Extract the [X, Y] coordinate from the center of the cell holding the provided text.  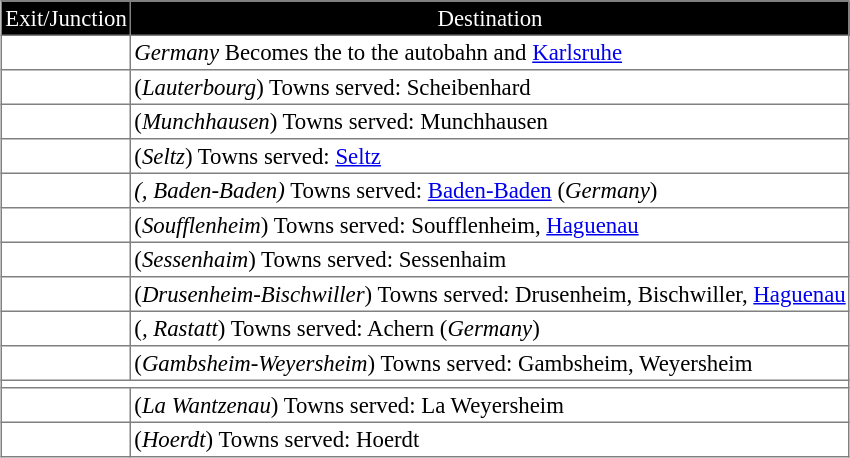
(, Baden-Baden) Towns served: Baden-Baden (Germany) [490, 190]
(La Wantzenau) Towns served: La Weyersheim [490, 405]
Exit/Junction [66, 18]
(Gambsheim-Weyersheim) Towns served: Gambsheim, Weyersheim [490, 363]
(Munchhausen) Towns served: Munchhausen [490, 121]
(Seltz) Towns served: Seltz [490, 156]
(, Rastatt) Towns served: Achern (Germany) [490, 328]
Germany Becomes the to the autobahn and Karlsruhe [490, 52]
Destination [490, 18]
(Sessenhaim) Towns served: Sessenhaim [490, 259]
(Drusenheim-Bischwiller) Towns served: Drusenheim, Bischwiller, Haguenau [490, 294]
(Hoerdt) Towns served: Hoerdt [490, 439]
(Lauterbourg) Towns served: Scheibenhard [490, 87]
(Soufflenheim) Towns served: Soufflenheim, Haguenau [490, 225]
